Determine the [x, y] coordinate at the center of the cell enclosing the given text.  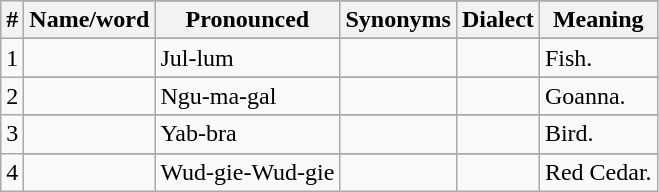
Bird. [598, 134]
2 [12, 96]
4 [12, 172]
# [12, 20]
Wud-gie-Wud-gie [248, 172]
Fish. [598, 58]
Synonyms [398, 20]
Red Cedar. [598, 172]
3 [12, 134]
Dialect [498, 20]
Name/word [90, 20]
Yab-bra [248, 134]
Meaning [598, 20]
Goanna. [598, 96]
1 [12, 58]
Pronounced [248, 20]
Jul-lum [248, 58]
Ngu-ma-gal [248, 96]
